Provide the [X, Y] coordinate of the cell's center where the given text is located.  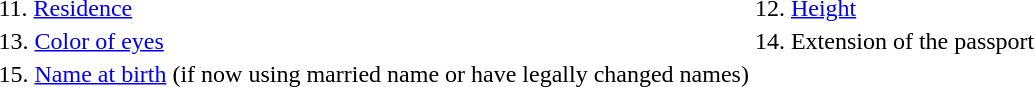
14. Extension of the passport [894, 41]
